Locate the cell with the specified text and output its [X, Y] center coordinate. 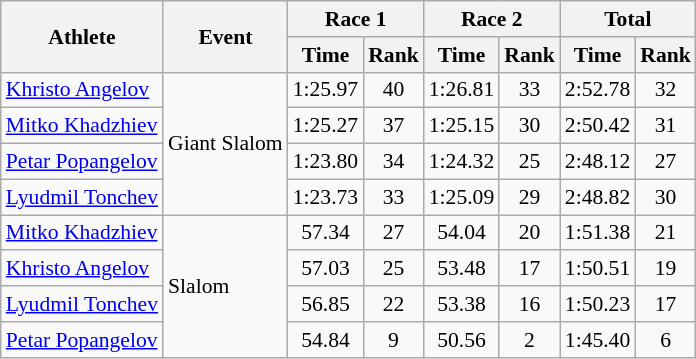
56.85 [326, 304]
57.03 [326, 269]
54.04 [462, 233]
40 [394, 90]
1:25.27 [326, 126]
50.56 [462, 340]
1:23.73 [326, 197]
Total [628, 19]
Race 1 [356, 19]
54.84 [326, 340]
53.38 [462, 304]
1:23.80 [326, 162]
Race 2 [492, 19]
34 [394, 162]
6 [666, 340]
1:25.97 [326, 90]
31 [666, 126]
2 [530, 340]
21 [666, 233]
1:45.40 [598, 340]
1:50.51 [598, 269]
Giant Slalom [226, 143]
1:25.15 [462, 126]
16 [530, 304]
1:24.32 [462, 162]
1:51.38 [598, 233]
9 [394, 340]
29 [530, 197]
57.34 [326, 233]
Athlete [82, 36]
Slalom [226, 286]
1:26.81 [462, 90]
20 [530, 233]
1:25.09 [462, 197]
1:50.23 [598, 304]
37 [394, 126]
53.48 [462, 269]
2:50.42 [598, 126]
2:48.12 [598, 162]
32 [666, 90]
Event [226, 36]
2:52.78 [598, 90]
2:48.82 [598, 197]
19 [666, 269]
22 [394, 304]
